Output the (X, Y) coordinate of the center of the cell containing the given text.  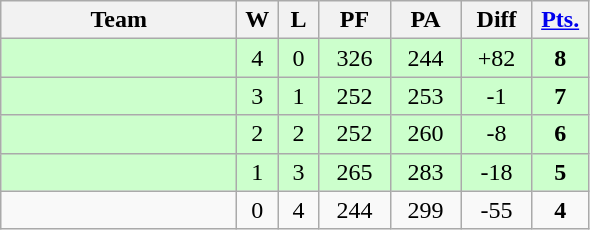
Team (119, 20)
Pts. (560, 20)
-1 (496, 96)
-55 (496, 210)
PA (426, 20)
260 (426, 134)
W (258, 20)
L (298, 20)
-8 (496, 134)
6 (560, 134)
PF (354, 20)
299 (426, 210)
+82 (496, 58)
326 (354, 58)
265 (354, 172)
253 (426, 96)
283 (426, 172)
7 (560, 96)
Diff (496, 20)
5 (560, 172)
-18 (496, 172)
8 (560, 58)
